Output the [X, Y] coordinate of the center of the cell containing the given text.  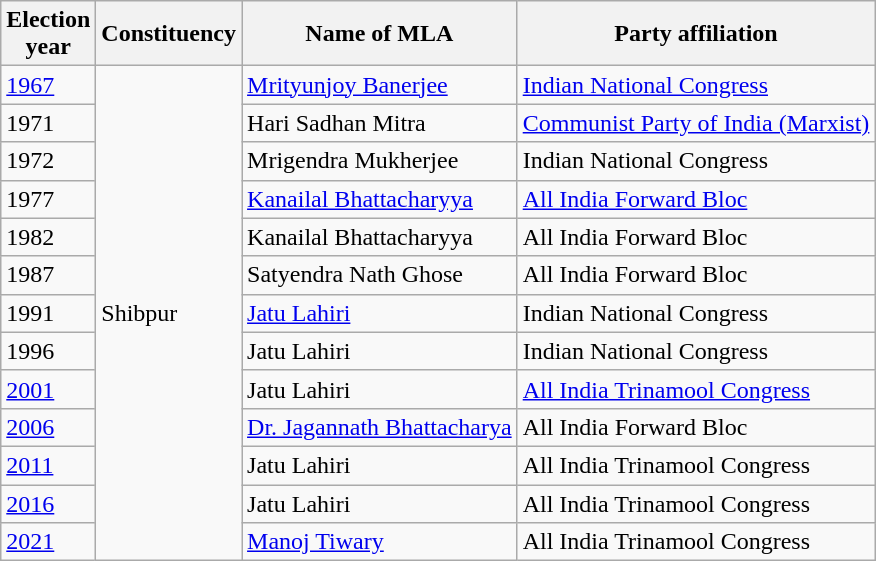
1991 [48, 313]
Manoj Tiwary [380, 542]
Election year [48, 34]
Mrigendra Mukherjee [380, 161]
Hari Sadhan Mitra [380, 123]
1987 [48, 275]
1996 [48, 351]
2006 [48, 427]
2021 [48, 542]
1977 [48, 199]
2001 [48, 389]
1972 [48, 161]
Dr. Jagannath Bhattacharya [380, 427]
1967 [48, 85]
2011 [48, 465]
Satyendra Nath Ghose [380, 275]
Name of MLA [380, 34]
1971 [48, 123]
Mrityunjoy Banerjee [380, 85]
2016 [48, 503]
1982 [48, 237]
Constituency [169, 34]
Party affiliation [696, 34]
Communist Party of India (Marxist) [696, 123]
Shibpur [169, 314]
